Return [X, Y] of the center of cell containing provided text 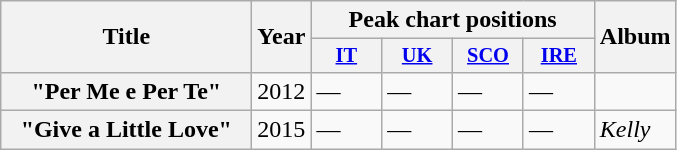
IT [346, 56]
Kelly [635, 130]
2015 [282, 130]
"Give a Little Love" [126, 130]
Peak chart positions [452, 20]
Title [126, 37]
2012 [282, 91]
"Per Me e Per Te" [126, 91]
Album [635, 37]
UK [418, 56]
Year [282, 37]
IRE [558, 56]
SCO [488, 56]
